Provide the (x, y) coordinate of the cell's center where the given text is located.  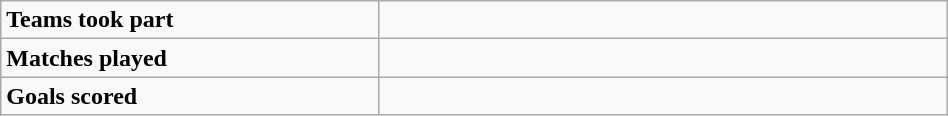
Matches played (190, 58)
Teams took part (190, 20)
Goals scored (190, 96)
